Output the [X, Y] coordinate of the center of the cell containing the given text.  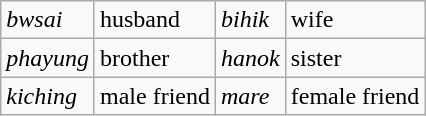
bwsai [48, 20]
wife [355, 20]
hanok [250, 58]
female friend [355, 96]
kiching [48, 96]
sister [355, 58]
brother [154, 58]
bihik [250, 20]
mare [250, 96]
male friend [154, 96]
phayung [48, 58]
husband [154, 20]
